Provide the [X, Y] coordinate of the cell's center where the given text is located.  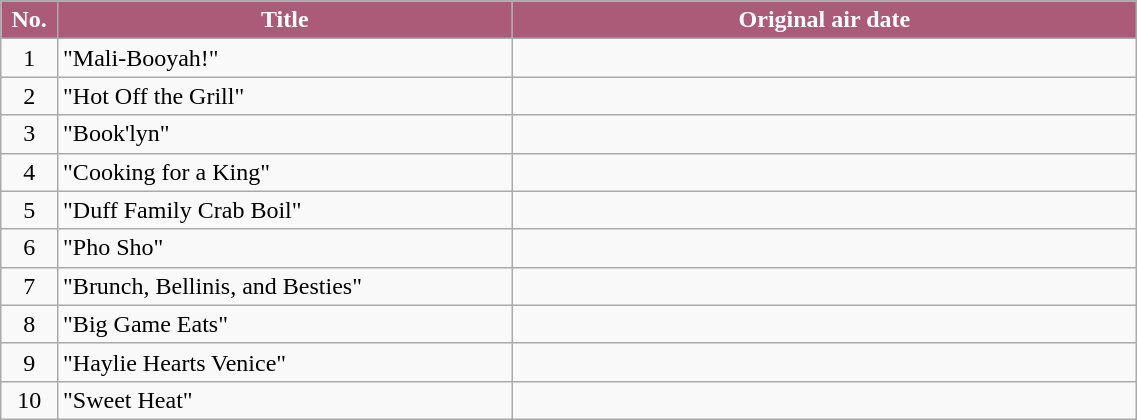
7 [30, 286]
No. [30, 20]
"Big Game Eats" [285, 324]
10 [30, 400]
Title [285, 20]
"Book'lyn" [285, 134]
"Brunch, Bellinis, and Besties" [285, 286]
"Pho Sho" [285, 248]
3 [30, 134]
4 [30, 172]
"Cooking for a King" [285, 172]
9 [30, 362]
"Mali-Booyah!" [285, 58]
1 [30, 58]
"Sweet Heat" [285, 400]
2 [30, 96]
Original air date [824, 20]
5 [30, 210]
"Hot Off the Grill" [285, 96]
6 [30, 248]
8 [30, 324]
"Haylie Hearts Venice" [285, 362]
"Duff Family Crab Boil" [285, 210]
